Extract the [X, Y] coordinate from the center of the cell holding the provided text.  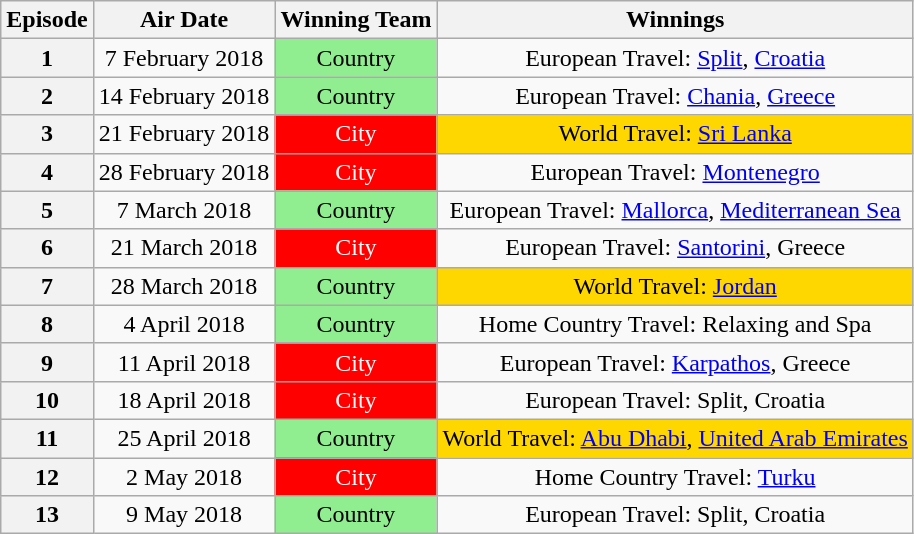
8 [47, 324]
European Travel: Santorini, Greece [675, 248]
2 May 2018 [184, 477]
25 April 2018 [184, 438]
28 March 2018 [184, 286]
2 [47, 96]
Winning Team [356, 20]
4 April 2018 [184, 324]
18 April 2018 [184, 400]
Winnings [675, 20]
European Travel: Karpathos, Greece [675, 362]
21 March 2018 [184, 248]
Episode [47, 20]
11 [47, 438]
21 February 2018 [184, 134]
7 March 2018 [184, 210]
European Travel: Montenegro [675, 172]
10 [47, 400]
28 February 2018 [184, 172]
European Travel: Mallorca, Mediterranean Sea [675, 210]
14 February 2018 [184, 96]
Home Country Travel: Relaxing and Spa [675, 324]
4 [47, 172]
9 May 2018 [184, 515]
Home Country Travel: Turku [675, 477]
World Travel: Sri Lanka [675, 134]
11 April 2018 [184, 362]
5 [47, 210]
12 [47, 477]
13 [47, 515]
3 [47, 134]
European Travel: Chania, Greece [675, 96]
World Travel: Jordan [675, 286]
1 [47, 58]
9 [47, 362]
7 February 2018 [184, 58]
6 [47, 248]
7 [47, 286]
Air Date [184, 20]
World Travel: Abu Dhabi, United Arab Emirates [675, 438]
